Find where the given text appears and provide that cell's center as (X, Y) coordinate. 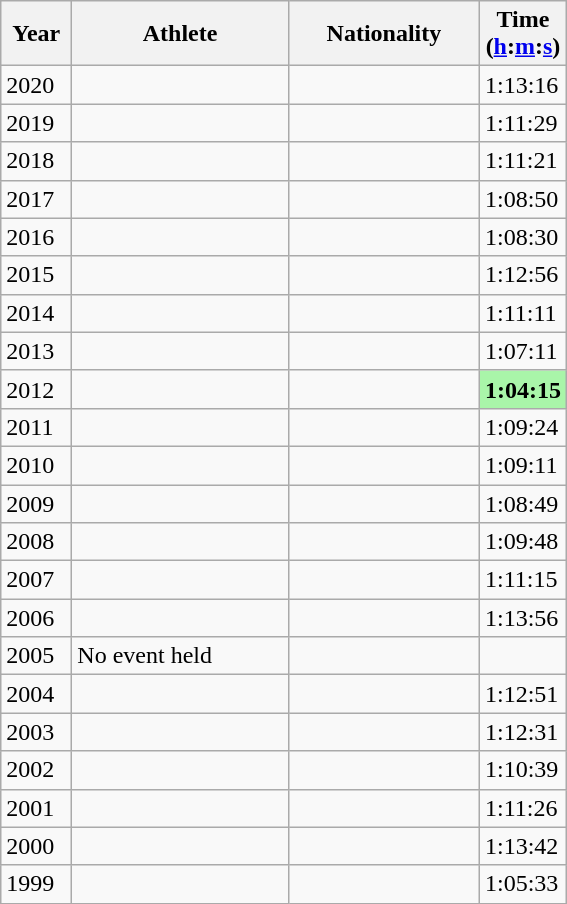
2003 (36, 732)
1:11:26 (522, 808)
1:12:31 (522, 732)
1:13:16 (522, 85)
1:11:21 (522, 161)
2001 (36, 808)
2019 (36, 123)
1:09:48 (522, 542)
2000 (36, 846)
2010 (36, 465)
1:07:11 (522, 351)
1:13:56 (522, 618)
1:11:11 (522, 313)
1:08:49 (522, 503)
1:08:30 (522, 237)
1:09:11 (522, 465)
2009 (36, 503)
2011 (36, 427)
1:10:39 (522, 770)
2015 (36, 275)
1:12:56 (522, 275)
2007 (36, 580)
1:11:15 (522, 580)
1:04:15 (522, 389)
No event held (180, 656)
2017 (36, 199)
1:08:50 (522, 199)
1999 (36, 884)
1:11:29 (522, 123)
2014 (36, 313)
2012 (36, 389)
Year (36, 34)
2013 (36, 351)
Nationality (384, 34)
2016 (36, 237)
2002 (36, 770)
2004 (36, 694)
2006 (36, 618)
1:05:33 (522, 884)
Time(h:m:s) (522, 34)
2018 (36, 161)
2005 (36, 656)
1:13:42 (522, 846)
Athlete (180, 34)
1:09:24 (522, 427)
2008 (36, 542)
1:12:51 (522, 694)
2020 (36, 85)
